Locate the cell with the specified text and output its [X, Y] center coordinate. 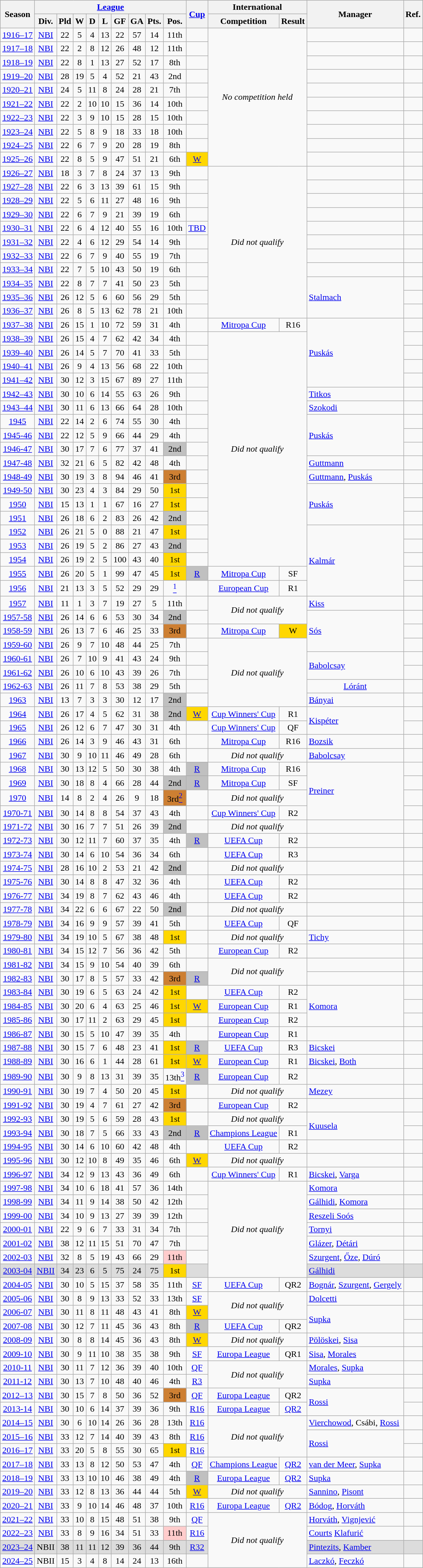
GF [120, 21]
Lóránt [355, 686]
Pintezits, Kamber [355, 1547]
2007-08 [17, 1326]
Glázer, Détári [355, 1243]
1970 [17, 798]
Bicskei [355, 1047]
1924–25 [17, 145]
1951 [17, 518]
1984-85 [17, 1006]
2014–15 [17, 1423]
3rd2 [175, 798]
0 [105, 532]
1999-00 [17, 1216]
1921–22 [17, 104]
1934–35 [17, 283]
2016–17 [17, 1450]
2022–23 [17, 1533]
1956 [17, 588]
1976-77 [17, 896]
77 [120, 449]
Ref. [413, 14]
2023–24 [17, 1547]
2000-01 [17, 1230]
Pts. [154, 21]
74 [120, 422]
1949-50 [17, 490]
1996-97 [17, 1174]
68 [137, 366]
1935–36 [17, 297]
Courts Klafurić [355, 1533]
1972-73 [17, 840]
1989-90 [17, 1077]
1916–17 [17, 35]
International [257, 7]
1985-86 [17, 1020]
1977-78 [17, 910]
Bozsik [355, 742]
1962-63 [17, 686]
van der Meer, Supka [355, 1464]
Kalmár [355, 561]
1925–26 [17, 159]
99 [120, 573]
Reszeli Soós [355, 1216]
Competition [244, 21]
Result [293, 21]
1950 [17, 504]
1955 [17, 573]
Horváth, Vignjević [355, 1519]
2019–20 [17, 1492]
1930–31 [17, 228]
No competition held [257, 97]
1920–21 [17, 90]
1995-96 [17, 1160]
Mezey [355, 1091]
1941–42 [17, 380]
1938–39 [17, 338]
1947-48 [17, 463]
2018–19 [17, 1478]
Laczkó, Feczkó [355, 1561]
D [92, 21]
1991-92 [17, 1105]
1980-81 [17, 951]
Guttmann, Puskás [355, 477]
1957 [17, 603]
1940–41 [17, 366]
Kispéter [355, 721]
1936–37 [17, 311]
2012–13 [17, 1395]
1928–29 [17, 201]
Gálhidi, Komora [355, 1202]
1958-59 [17, 631]
1994-95 [17, 1146]
1967 [17, 755]
1927–28 [17, 187]
Preiner [355, 791]
1945-46 [17, 435]
82 [120, 463]
1919–20 [17, 76]
13th3 [175, 1077]
1987-88 [17, 1047]
89 [137, 380]
1983-84 [17, 992]
League [111, 7]
GA [137, 21]
1975-76 [17, 882]
2006-07 [17, 1312]
1961-62 [17, 672]
1952 [17, 532]
Bódog, Horváth [355, 1506]
1954 [17, 559]
Gálhidi [355, 1271]
Tornyi [355, 1230]
Sisa, Morales [355, 1354]
1926–27 [17, 173]
1970-71 [17, 813]
Bicskei, Both [355, 1061]
86 [120, 546]
Tichy [355, 937]
100 [120, 559]
2015–16 [17, 1437]
1932–33 [17, 256]
Manager [355, 14]
Bognár, Szurgent, Gergely [355, 1285]
Guttmann [355, 463]
Season [17, 14]
72 [120, 325]
1982-83 [17, 978]
1988-89 [17, 1061]
88 [120, 532]
Stalmach [355, 297]
2017–18 [17, 1464]
1966 [17, 742]
R32 [197, 1547]
1945 [17, 422]
2008-09 [17, 1340]
Pos. [175, 21]
Bányai [355, 700]
1957-58 [17, 617]
1942–43 [17, 394]
Szurgent, Őze, Dúró [355, 1257]
Titkos [355, 394]
1964 [17, 714]
Sannino, Pisont [355, 1492]
1918–19 [17, 62]
65 [154, 1450]
Vierchowod, Csábi, Rossi [355, 1423]
83 [120, 518]
QR1 [293, 1354]
Kuusela [355, 1126]
2001-02 [17, 1243]
Dolcetti [355, 1298]
1933–34 [17, 270]
1973-74 [17, 854]
TBD [197, 228]
1993-94 [17, 1133]
94 [120, 477]
2020–21 [17, 1506]
1998-99 [17, 1202]
Kiss [355, 603]
1953 [17, 546]
1939–40 [17, 352]
Div. [46, 21]
2002-03 [17, 1257]
64 [137, 408]
1997-98 [17, 1188]
1969 [17, 783]
1943–44 [17, 408]
1990-91 [17, 1091]
1979-80 [17, 937]
1978-79 [17, 923]
Cup [197, 14]
2004-05 [17, 1285]
2011-12 [17, 1381]
Szokodi [355, 408]
Bicskei, Varga [355, 1174]
Pld [65, 21]
16th [175, 1561]
1946-47 [17, 449]
1968 [17, 769]
2021–22 [17, 1519]
1963 [17, 700]
2010-11 [17, 1367]
1917–18 [17, 49]
1959-60 [17, 645]
2013-14 [17, 1409]
1948-49 [17, 477]
2005-06 [17, 1298]
1929–30 [17, 214]
Morales, Supka [355, 1367]
1923–24 [17, 131]
1937–38 [17, 325]
1986-87 [17, 1034]
1965 [17, 727]
Pölöskei, Sisa [355, 1340]
78 [137, 311]
2024–25 [17, 1561]
1922–23 [17, 118]
58 [137, 1285]
L [105, 21]
2003-04 [17, 1271]
1992-93 [17, 1119]
1981-82 [17, 965]
1931–32 [17, 242]
1971-72 [17, 826]
14th [175, 1188]
2009-10 [17, 1354]
Sós [355, 631]
1974-75 [17, 868]
84 [120, 490]
1960-61 [17, 658]
